Extract the (x, y) coordinate from the center of the cell holding the provided text.  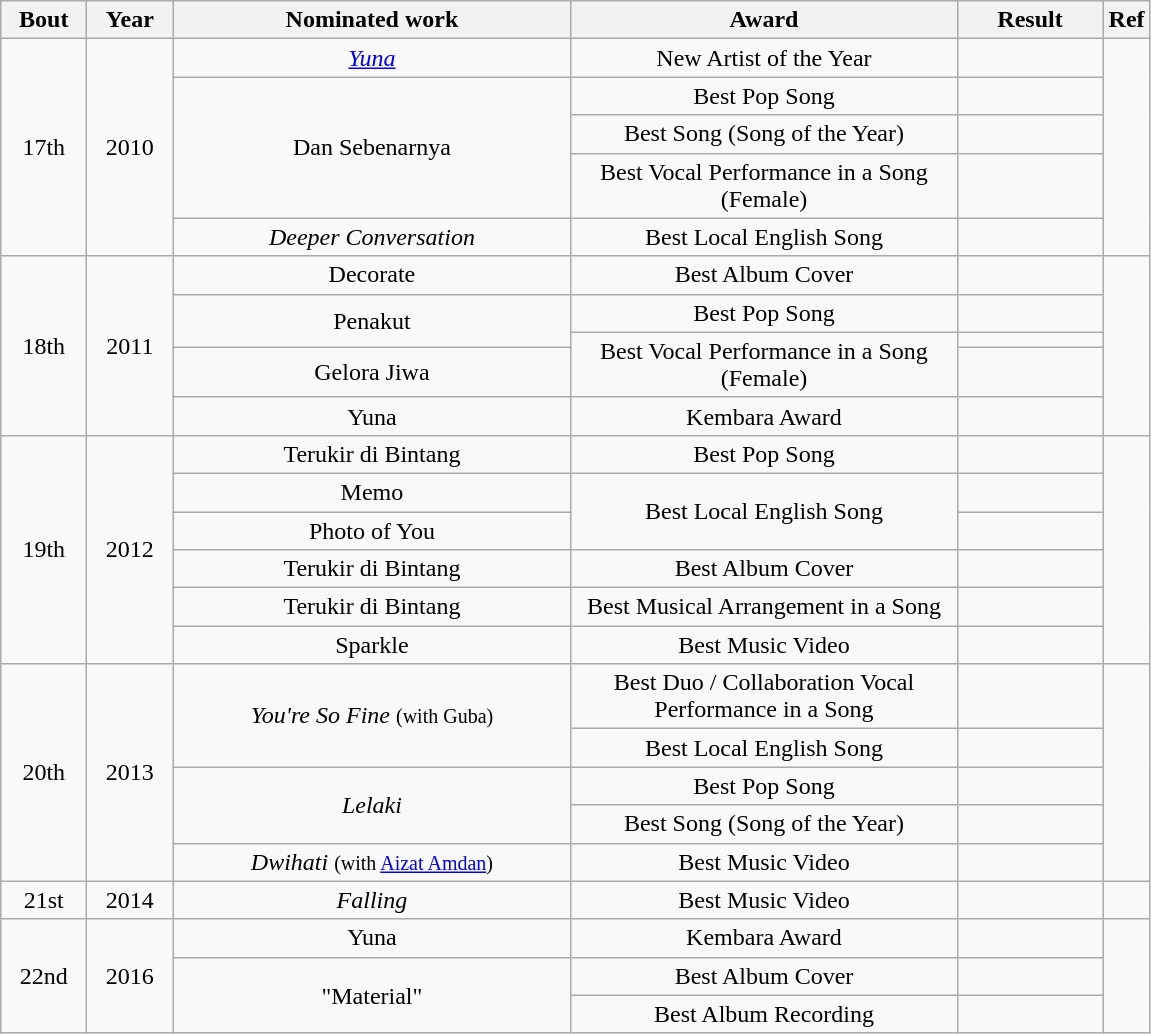
Dan Sebenarnya (372, 148)
18th (44, 346)
2011 (130, 346)
Best Album Recording (764, 1014)
Lelaki (372, 805)
Deeper Conversation (372, 237)
New Artist of the Year (764, 58)
Best Musical Arrangement in a Song (764, 607)
Decorate (372, 275)
Bout (44, 20)
Award (764, 20)
Ref (1126, 20)
Nominated work (372, 20)
17th (44, 148)
22nd (44, 976)
"Material" (372, 995)
Best Duo / Collaboration Vocal Performance in a Song (764, 696)
21st (44, 900)
Photo of You (372, 531)
Falling (372, 900)
2010 (130, 148)
Result (1030, 20)
You're So Fine (with Guba) (372, 716)
Dwihati (with Aizat Amdan) (372, 862)
2012 (130, 549)
2016 (130, 976)
Penakut (372, 320)
20th (44, 772)
Memo (372, 492)
2014 (130, 900)
Sparkle (372, 645)
19th (44, 549)
2013 (130, 772)
Gelora Jiwa (372, 372)
Year (130, 20)
